For the text-containing cell, return its midpoint in (x, y) coordinate format. 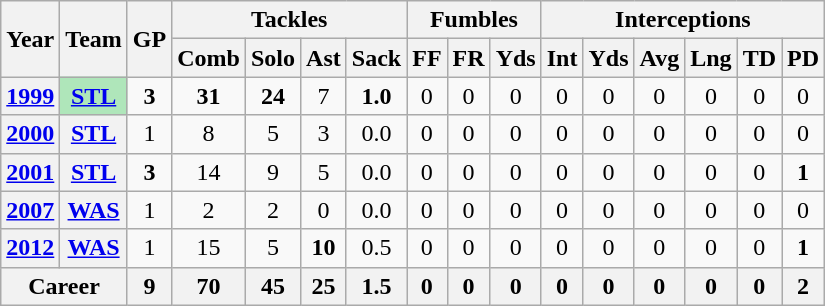
Avg (660, 58)
45 (272, 286)
15 (209, 248)
Comb (209, 58)
8 (209, 134)
GP (149, 39)
14 (209, 172)
2012 (30, 248)
TD (759, 58)
Sack (376, 58)
Ast (324, 58)
FF (427, 58)
1.5 (376, 286)
Int (562, 58)
PD (804, 58)
2000 (30, 134)
Solo (272, 58)
1.0 (376, 96)
24 (272, 96)
7 (324, 96)
Fumbles (474, 20)
2007 (30, 210)
FR (468, 58)
Interceptions (682, 20)
Team (94, 39)
1999 (30, 96)
70 (209, 286)
25 (324, 286)
31 (209, 96)
Career (64, 286)
Lng (711, 58)
2001 (30, 172)
Tackles (290, 20)
Year (30, 39)
10 (324, 248)
0.5 (376, 248)
